Determine the (x, y) coordinate at the center of the cell enclosing the given text.  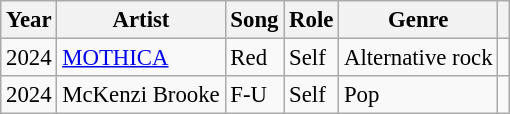
MOTHICA (141, 58)
Year (29, 20)
McKenzi Brooke (141, 95)
F-U (254, 95)
Artist (141, 20)
Alternative rock (418, 58)
Genre (418, 20)
Song (254, 20)
Red (254, 58)
Role (312, 20)
Pop (418, 95)
